Detect which cell encompasses the target text, then output its [X, Y] center coordinate. 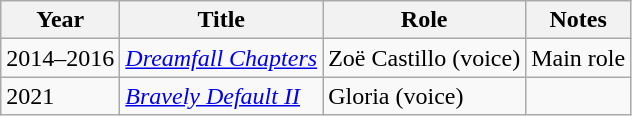
Bravely Default II [222, 96]
Role [424, 20]
Year [60, 20]
Main role [578, 58]
Notes [578, 20]
2021 [60, 96]
Dreamfall Chapters [222, 58]
2014–2016 [60, 58]
Gloria (voice) [424, 96]
Title [222, 20]
Zoë Castillo (voice) [424, 58]
